Find where the given text appears and provide that cell's center as [x, y] coordinate. 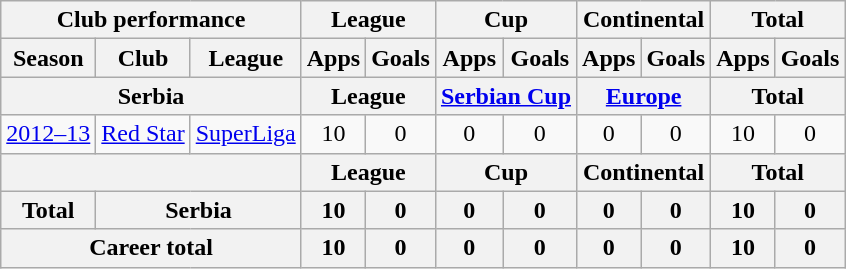
Career total [151, 248]
Serbian Cup [506, 96]
Red Star [143, 134]
Europe [644, 96]
Club [143, 58]
SuperLiga [246, 134]
Season [48, 58]
2012–13 [48, 134]
Club performance [151, 20]
